Identify which cell holds the provided text, then report its [x, y] central coordinate. 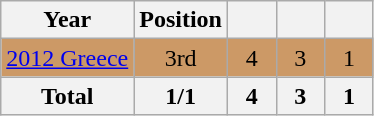
Total [68, 96]
Year [68, 20]
1/1 [181, 96]
Position [181, 20]
3rd [181, 58]
2012 Greece [68, 58]
